Extract the (X, Y) coordinate from the center of the cell holding the provided text.  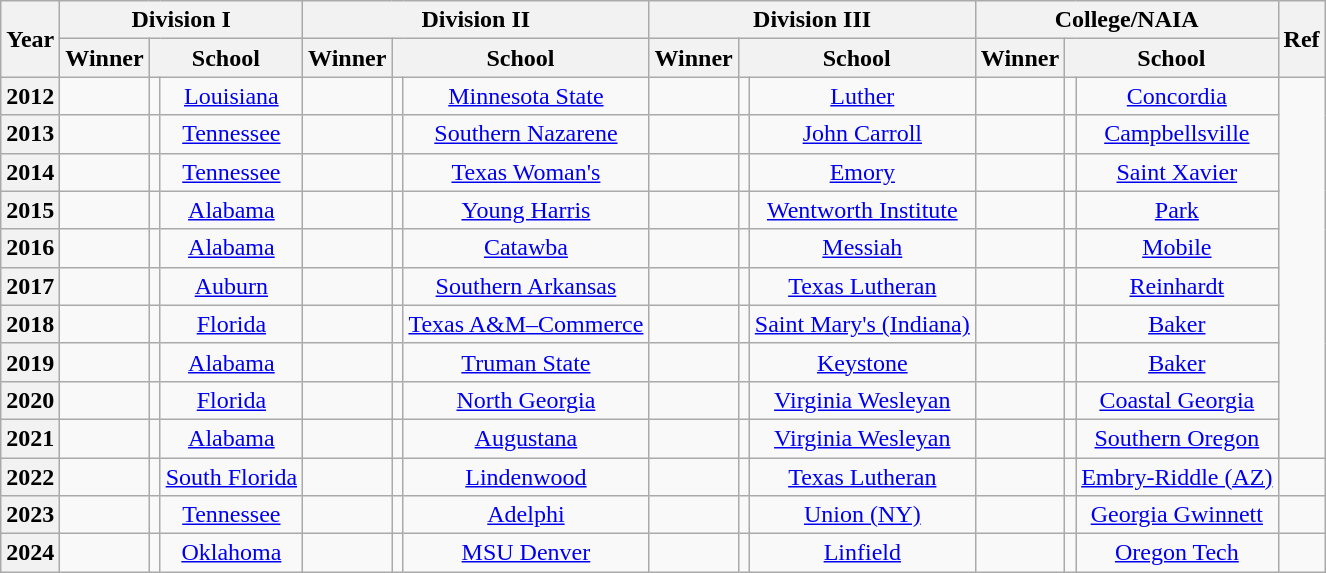
2014 (30, 172)
2015 (30, 210)
North Georgia (526, 400)
MSU Denver (526, 553)
Division II (476, 20)
College/NAIA (1126, 20)
Georgia Gwinnett (1177, 515)
Southern Nazarene (526, 134)
2020 (30, 400)
Linfield (862, 553)
Young Harris (526, 210)
Reinhardt (1177, 286)
2017 (30, 286)
Oregon Tech (1177, 553)
Louisiana (231, 96)
Saint Xavier (1177, 172)
Oklahoma (231, 553)
Minnesota State (526, 96)
2013 (30, 134)
2012 (30, 96)
2019 (30, 362)
Concordia (1177, 96)
John Carroll (862, 134)
2024 (30, 553)
2021 (30, 438)
Division I (182, 20)
Embry-Riddle (AZ) (1177, 477)
Southern Oregon (1177, 438)
Division III (812, 20)
Truman State (526, 362)
2018 (30, 324)
Year (30, 39)
2016 (30, 248)
2023 (30, 515)
Southern Arkansas (526, 286)
Mobile (1177, 248)
2022 (30, 477)
Wentworth Institute (862, 210)
Adelphi (526, 515)
Coastal Georgia (1177, 400)
South Florida (231, 477)
Ref (1302, 39)
Lindenwood (526, 477)
Saint Mary's (Indiana) (862, 324)
Catawba (526, 248)
Messiah (862, 248)
Emory (862, 172)
Union (NY) (862, 515)
Campbellsville (1177, 134)
Park (1177, 210)
Texas A&M–Commerce (526, 324)
Augustana (526, 438)
Keystone (862, 362)
Texas Woman's (526, 172)
Auburn (231, 286)
Luther (862, 96)
